Return the (X, Y) coordinate for the center point of the cell that contains the specified text.  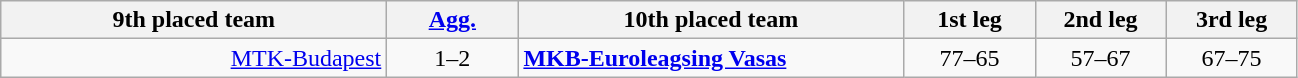
MTK-Budapest (194, 58)
10th placed team (711, 20)
3rd leg (1232, 20)
1–2 (452, 58)
1st leg (970, 20)
67–75 (1232, 58)
77–65 (970, 58)
2nd leg (1100, 20)
9th placed team (194, 20)
MKB-Euroleagsing Vasas (711, 58)
Agg. (452, 20)
57–67 (1100, 58)
